Search for the cell housing the specified text and yield its [x, y] center coordinate. 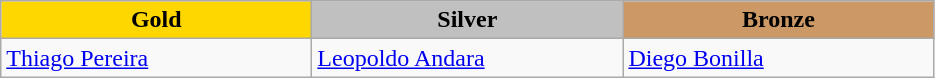
Gold [156, 20]
Leopoldo Andara [468, 58]
Thiago Pereira [156, 58]
Silver [468, 20]
Bronze [778, 20]
Diego Bonilla [778, 58]
